Locate the cell with the specified text and output its (X, Y) center coordinate. 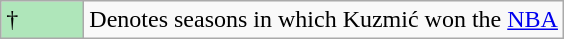
† (42, 20)
Denotes seasons in which Kuzmić won the NBA (324, 20)
